Provide the [X, Y] coordinate of the cell's center where the given text is located.  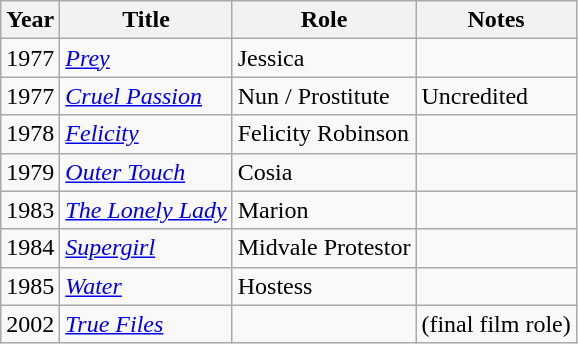
Midvale Protestor [324, 248]
Outer Touch [146, 172]
Felicity Robinson [324, 134]
Notes [496, 20]
Felicity [146, 134]
True Files [146, 324]
Uncredited [496, 96]
Prey [146, 58]
Title [146, 20]
Year [30, 20]
Marion [324, 210]
Cruel Passion [146, 96]
Role [324, 20]
Jessica [324, 58]
2002 [30, 324]
Cosia [324, 172]
1984 [30, 248]
1979 [30, 172]
The Lonely Lady [146, 210]
Supergirl [146, 248]
1985 [30, 286]
(final film role) [496, 324]
1978 [30, 134]
1983 [30, 210]
Nun / Prostitute [324, 96]
Water [146, 286]
Hostess [324, 286]
